From the cell containing the given text, extract its center point as (x, y) coordinate. 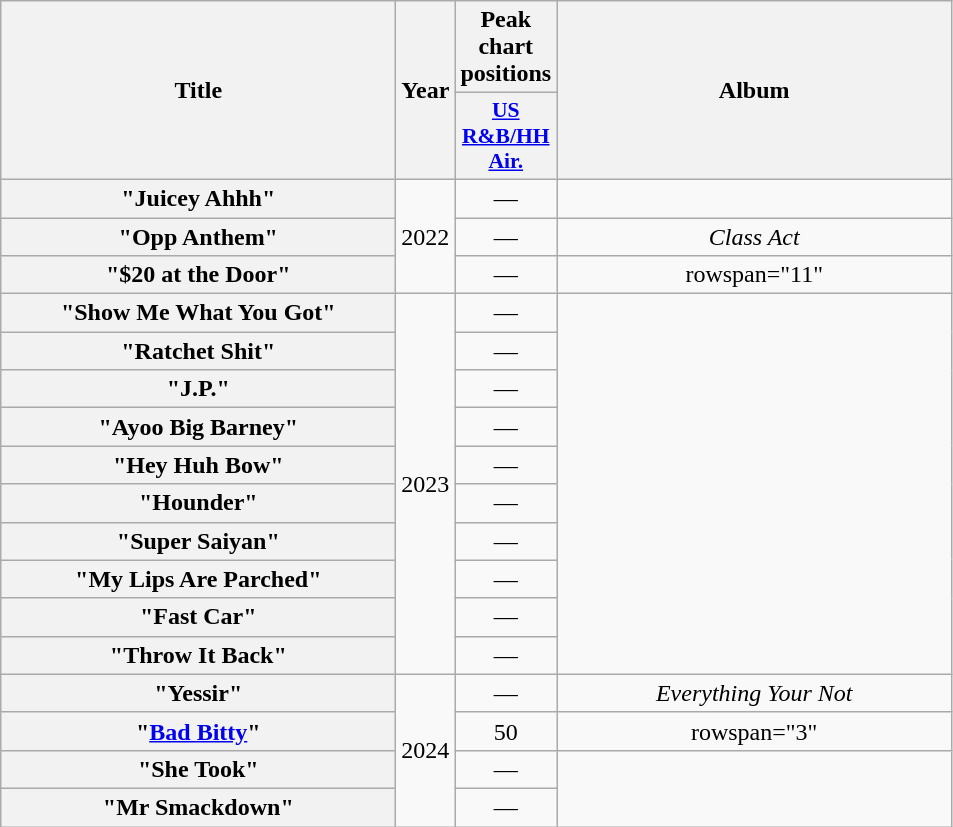
"Super Saiyan" (198, 541)
"Opp Anthem" (198, 237)
"J.P." (198, 389)
Everything Your Not (754, 693)
rowspan="3" (754, 731)
Class Act (754, 237)
2023 (426, 484)
"Yessir" (198, 693)
Title (198, 90)
Album (754, 90)
"Bad Bitty" (198, 731)
2022 (426, 236)
"Mr Smackdown" (198, 807)
USR&B/HHAir. (506, 136)
"Fast Car" (198, 617)
"Throw It Back" (198, 655)
"Juicey Ahhh" (198, 198)
50 (506, 731)
"My Lips Are Parched" (198, 579)
"Ratchet Shit" (198, 351)
Peak chart positions (506, 47)
"Hounder" (198, 503)
"She Took" (198, 769)
rowspan="11" (754, 275)
2024 (426, 750)
"Hey Huh Bow" (198, 465)
Year (426, 90)
"$20 at the Door" (198, 275)
"Ayoo Big Barney" (198, 427)
"Show Me What You Got" (198, 313)
